Return [x, y] of the center of cell containing provided text 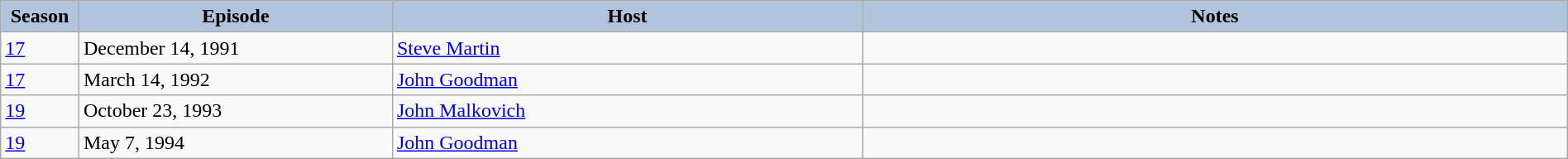
December 14, 1991 [235, 48]
May 7, 1994 [235, 142]
Notes [1216, 17]
March 14, 1992 [235, 79]
Host [627, 17]
Steve Martin [627, 48]
Episode [235, 17]
John Malkovich [627, 111]
October 23, 1993 [235, 111]
Season [40, 17]
